Provide the (x, y) coordinate of the cell's center where the given text is located.  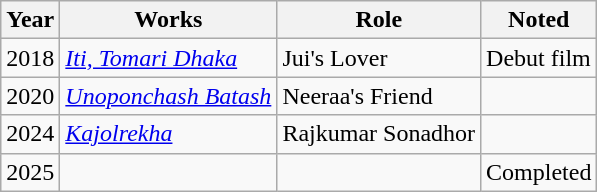
Rajkumar Sonadhor (379, 134)
2025 (30, 172)
Completed (539, 172)
2024 (30, 134)
Works (168, 20)
Iti, Tomari Dhaka (168, 58)
Debut film (539, 58)
Year (30, 20)
Role (379, 20)
Neeraa's Friend (379, 96)
2018 (30, 58)
Noted (539, 20)
Jui's Lover (379, 58)
Unoponchash Batash (168, 96)
Kajolrekha (168, 134)
2020 (30, 96)
